Detect which cell encompasses the target text, then output its (X, Y) center coordinate. 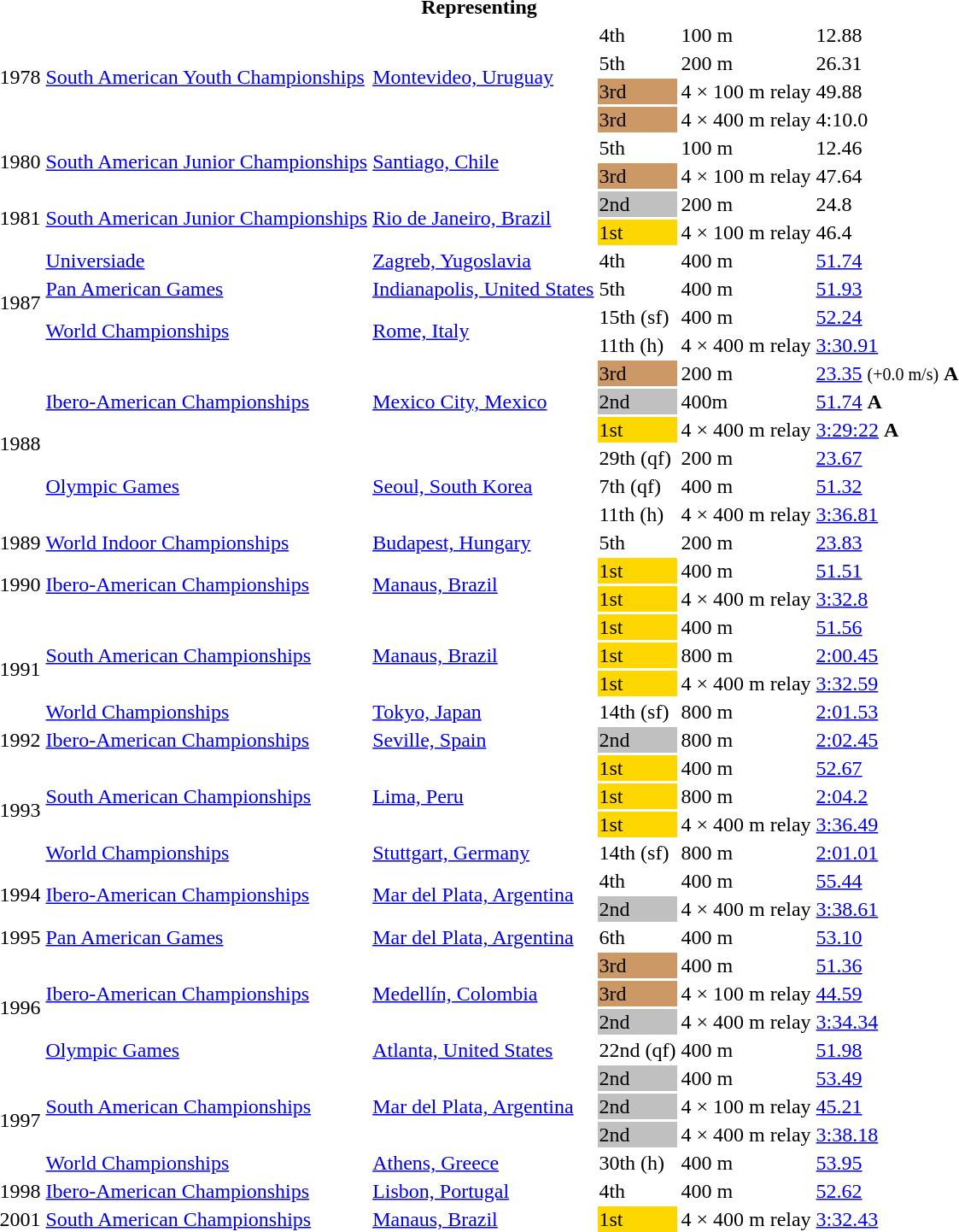
Mexico City, Mexico (483, 402)
Seoul, South Korea (483, 486)
29th (qf) (637, 458)
Budapest, Hungary (483, 543)
Rio de Janeiro, Brazil (483, 219)
Lima, Peru (483, 796)
Zagreb, Yugoslavia (483, 261)
22nd (qf) (637, 1050)
Tokyo, Japan (483, 712)
Athens, Greece (483, 1163)
Medellín, Colombia (483, 994)
South American Youth Championships (207, 77)
World Indoor Championships (207, 543)
Seville, Spain (483, 740)
Atlanta, United States (483, 1050)
Universiade (207, 261)
Santiago, Chile (483, 162)
Lisbon, Portugal (483, 1191)
6th (637, 937)
7th (qf) (637, 486)
400m (746, 402)
Stuttgart, Germany (483, 853)
30th (h) (637, 1163)
15th (sf) (637, 317)
Indianapolis, United States (483, 289)
Rome, Italy (483, 331)
Montevideo, Uruguay (483, 77)
